Scan for the cell matching the given text and deliver its [X, Y] coordinate at center. 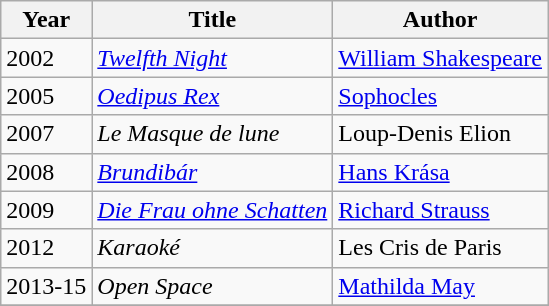
Richard Strauss [440, 210]
Brundibár [212, 172]
2012 [46, 248]
Les Cris de Paris [440, 248]
Title [212, 20]
Die Frau ohne Schatten [212, 210]
2009 [46, 210]
Open Space [212, 286]
Sophocles [440, 96]
William Shakespeare [440, 58]
Mathilda May [440, 286]
Author [440, 20]
Loup-Denis Elion [440, 134]
2008 [46, 172]
2002 [46, 58]
2007 [46, 134]
Hans Krása [440, 172]
Twelfth Night [212, 58]
Karaoké [212, 248]
Le Masque de lune [212, 134]
2005 [46, 96]
Oedipus Rex [212, 96]
2013-15 [46, 286]
Year [46, 20]
